Determine the [x, y] coordinate at the center of the cell enclosing the given text.  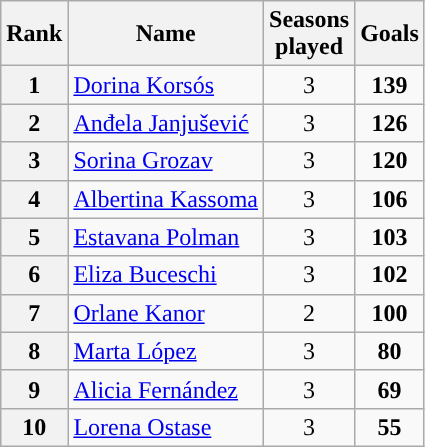
126 [390, 123]
Alicia Fernández [166, 389]
Orlane Kanor [166, 313]
Eliza Buceschi [166, 275]
Marta López [166, 351]
80 [390, 351]
103 [390, 237]
139 [390, 85]
Lorena Ostase [166, 427]
7 [34, 313]
Seasonsplayed [310, 34]
5 [34, 237]
55 [390, 427]
Anđela Janjušević [166, 123]
Name [166, 34]
8 [34, 351]
100 [390, 313]
Albertina Kassoma [166, 199]
1 [34, 85]
69 [390, 389]
Estavana Polman [166, 237]
9 [34, 389]
6 [34, 275]
106 [390, 199]
Goals [390, 34]
120 [390, 161]
4 [34, 199]
102 [390, 275]
Sorina Grozav [166, 161]
Rank [34, 34]
Dorina Korsós [166, 85]
10 [34, 427]
